Find where the given text appears and provide that cell's center as (x, y) coordinate. 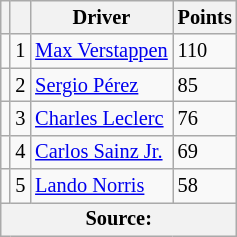
85 (205, 85)
58 (205, 186)
69 (205, 152)
Charles Leclerc (101, 118)
4 (20, 152)
3 (20, 118)
Driver (101, 17)
1 (20, 51)
Sergio Pérez (101, 85)
Lando Norris (101, 186)
5 (20, 186)
Source: (119, 219)
110 (205, 51)
Carlos Sainz Jr. (101, 152)
Points (205, 17)
2 (20, 85)
76 (205, 118)
Max Verstappen (101, 51)
